Detect which cell encompasses the target text, then output its (X, Y) center coordinate. 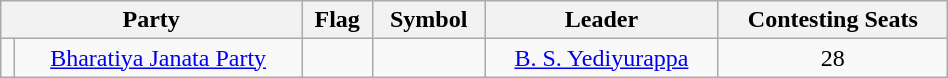
Bharatiya Janata Party (158, 58)
Flag (338, 20)
28 (832, 58)
Contesting Seats (832, 20)
B. S. Yediyurappa (602, 58)
Leader (602, 20)
Party (152, 20)
Symbol (429, 20)
